Output the [X, Y] coordinate of the center of the cell containing the given text.  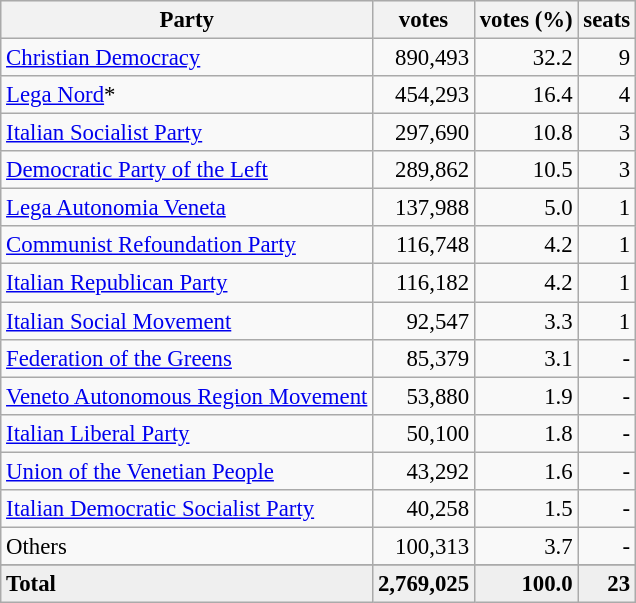
Italian Social Movement [187, 321]
votes (%) [526, 20]
Italian Socialist Party [187, 133]
3.1 [526, 358]
Communist Refoundation Party [187, 245]
Others [187, 546]
votes [424, 20]
Democratic Party of the Left [187, 170]
Italian Republican Party [187, 283]
9 [606, 58]
1.6 [526, 471]
116,748 [424, 245]
seats [606, 20]
Lega Autonomia Veneta [187, 208]
2,769,025 [424, 584]
100,313 [424, 546]
Total [187, 584]
Union of the Venetian People [187, 471]
23 [606, 584]
85,379 [424, 358]
5.0 [526, 208]
1.8 [526, 433]
Party [187, 20]
137,988 [424, 208]
32.2 [526, 58]
Italian Democratic Socialist Party [187, 509]
Christian Democracy [187, 58]
Veneto Autonomous Region Movement [187, 396]
100.0 [526, 584]
116,182 [424, 283]
3.7 [526, 546]
50,100 [424, 433]
Federation of the Greens [187, 358]
16.4 [526, 95]
297,690 [424, 133]
3.3 [526, 321]
Lega Nord* [187, 95]
1.9 [526, 396]
10.5 [526, 170]
289,862 [424, 170]
43,292 [424, 471]
1.5 [526, 509]
Italian Liberal Party [187, 433]
92,547 [424, 321]
4 [606, 95]
454,293 [424, 95]
10.8 [526, 133]
40,258 [424, 509]
890,493 [424, 58]
53,880 [424, 396]
